Capture the cell that displays the provided text and extract its (X, Y) central coordinate. 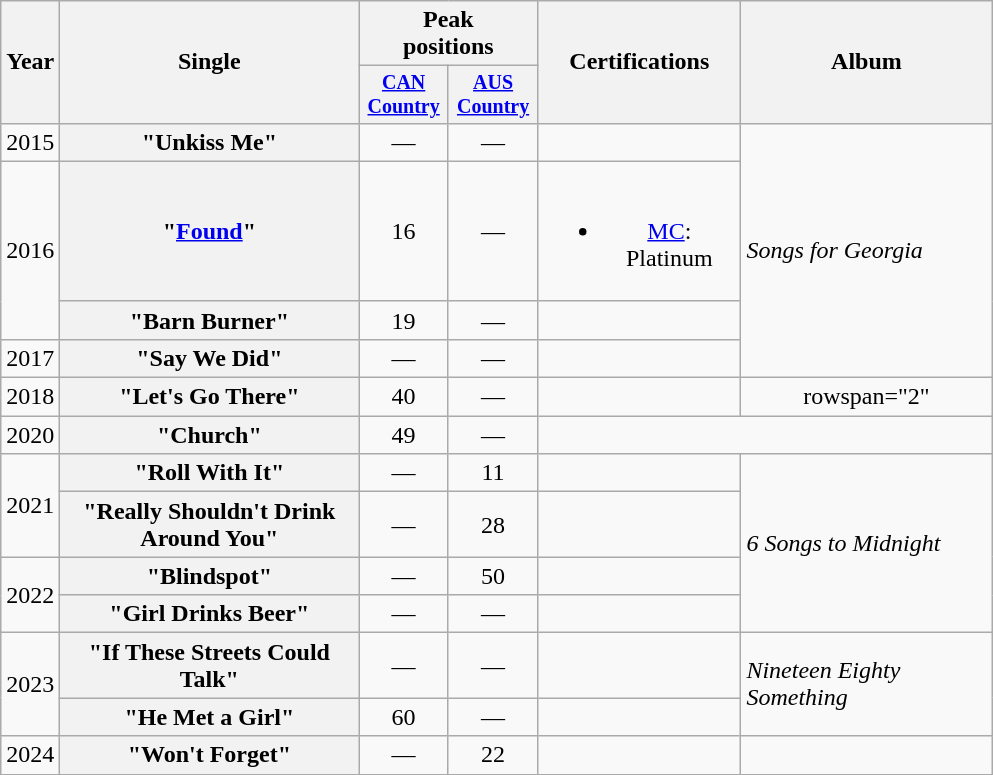
11 (492, 473)
2022 (30, 595)
19 (404, 320)
CAN Country (404, 94)
"Blindspot" (210, 576)
"Really Shouldn't Drink Around You" (210, 524)
Single (210, 62)
"Let's Go There" (210, 397)
"Say We Did" (210, 358)
60 (404, 717)
2021 (30, 506)
2020 (30, 435)
2018 (30, 397)
2017 (30, 358)
40 (404, 397)
28 (492, 524)
Nineteen Eighty Something (866, 684)
16 (404, 231)
MC: Platinum (640, 231)
AUS Country (492, 94)
"Unkiss Me" (210, 142)
Album (866, 62)
2015 (30, 142)
"Won't Forget" (210, 755)
Songs for Georgia (866, 250)
rowspan="2" (866, 397)
22 (492, 755)
2023 (30, 684)
49 (404, 435)
6 Songs to Midnight (866, 544)
2016 (30, 250)
Certifications (640, 62)
"He Met a Girl" (210, 717)
50 (492, 576)
2024 (30, 755)
Peakpositions (448, 34)
"Girl Drinks Beer" (210, 614)
"Barn Burner" (210, 320)
"If These Streets Could Talk" (210, 666)
"Church" (210, 435)
Year (30, 62)
"Found" (210, 231)
"Roll With It" (210, 473)
